Search for the cell housing the specified text and yield its (X, Y) center coordinate. 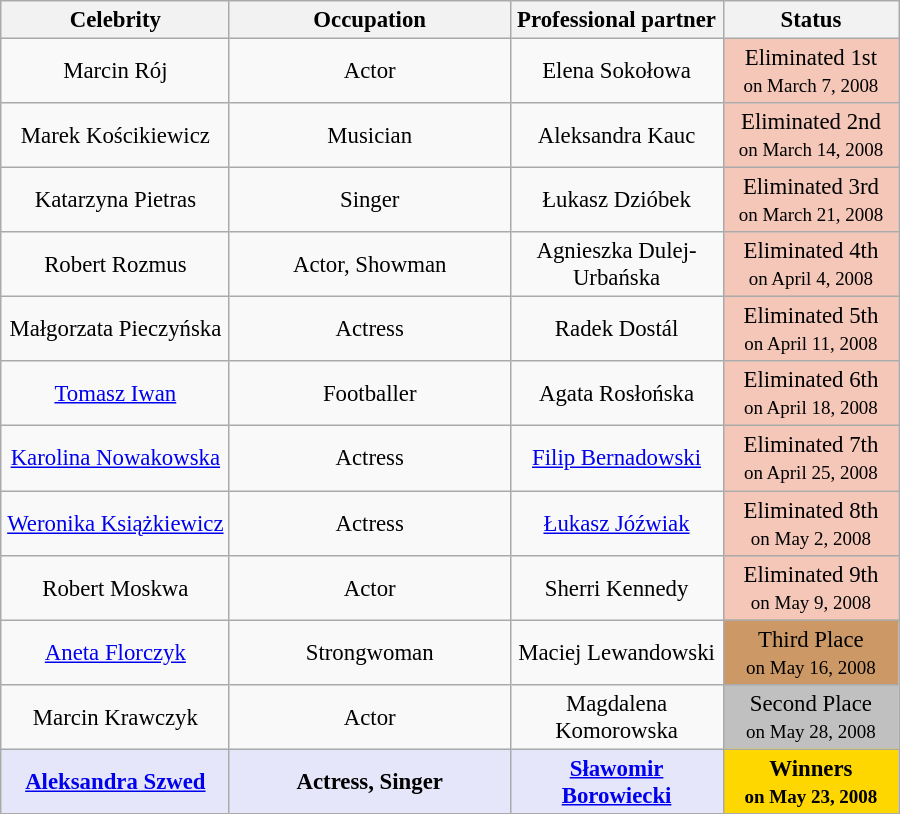
Aleksandra Kauc (616, 136)
Professional partner (616, 20)
Weronika Książkiewicz (115, 522)
Second Placeon May 28, 2008 (811, 716)
Third Placeon May 16, 2008 (811, 652)
Agnieszka Dulej-Urbańska (616, 264)
Karolina Nowakowska (115, 458)
Eliminated 1ston March 7, 2008 (811, 70)
Eliminated 7thon April 25, 2008 (811, 458)
Łukasz Dzióbek (616, 200)
Eliminated 9thon May 9, 2008 (811, 588)
Musician (370, 136)
Małgorzata Pieczyńska (115, 330)
Footballer (370, 394)
Maciej Lewandowski (616, 652)
Katarzyna Pietras (115, 200)
Elena Sokołowa (616, 70)
Aneta Florczyk (115, 652)
Actor, Showman (370, 264)
Robert Rozmus (115, 264)
Eliminated 5thon April 11, 2008 (811, 330)
Actress, Singer (370, 782)
Occupation (370, 20)
Magdalena Komorowska (616, 716)
Radek Dostál (616, 330)
Marek Kościkiewicz (115, 136)
Łukasz Jóźwiak (616, 522)
Sławomir Borowiecki (616, 782)
Eliminated 6thon April 18, 2008 (811, 394)
Eliminated 4thon April 4, 2008 (811, 264)
Winnerson May 23, 2008 (811, 782)
Sherri Kennedy (616, 588)
Strongwoman (370, 652)
Celebrity (115, 20)
Tomasz Iwan (115, 394)
Eliminated 8thon May 2, 2008 (811, 522)
Singer (370, 200)
Eliminated 3rdon March 21, 2008 (811, 200)
Marcin Rój (115, 70)
Robert Moskwa (115, 588)
Aleksandra Szwed (115, 782)
Agata Rosłońska (616, 394)
Eliminated 2ndon March 14, 2008 (811, 136)
Marcin Krawczyk (115, 716)
Filip Bernadowski (616, 458)
Status (811, 20)
